Scan for the cell matching the given text and deliver its (x, y) coordinate at center. 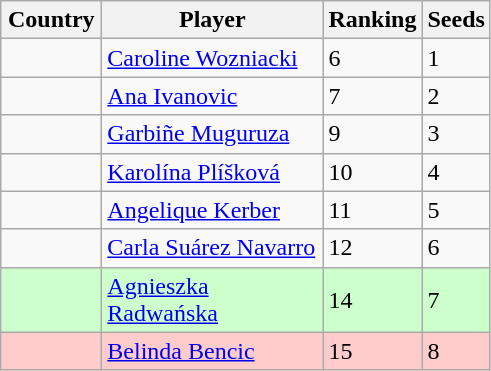
1 (456, 58)
14 (372, 300)
Player (212, 20)
Angelique Kerber (212, 210)
Seeds (456, 20)
4 (456, 172)
10 (372, 172)
11 (372, 210)
2 (456, 96)
Garbiñe Muguruza (212, 134)
3 (456, 134)
Caroline Wozniacki (212, 58)
Ana Ivanovic (212, 96)
Carla Suárez Navarro (212, 248)
12 (372, 248)
9 (372, 134)
8 (456, 351)
15 (372, 351)
Ranking (372, 20)
Country (52, 20)
Agnieszka Radwańska (212, 300)
Karolína Plíšková (212, 172)
Belinda Bencic (212, 351)
5 (456, 210)
